Output the [x, y] coordinate of the center of the cell containing the given text.  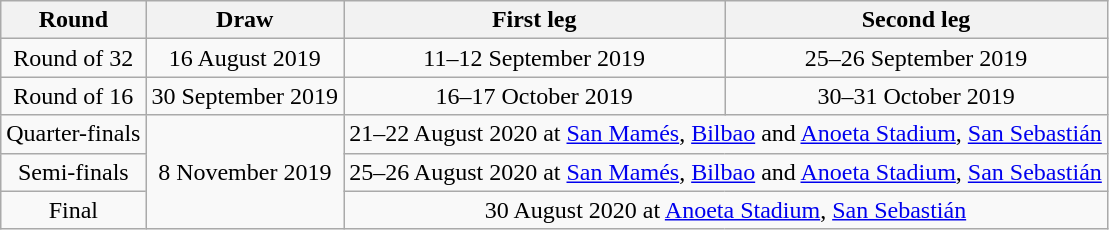
Quarter-finals [74, 134]
25–26 September 2019 [916, 58]
Draw [245, 20]
25–26 August 2020 at San Mamés, Bilbao and Anoeta Stadium, San Sebastián [726, 172]
Round of 16 [74, 96]
Round [74, 20]
Round of 32 [74, 58]
First leg [534, 20]
30 August 2020 at Anoeta Stadium, San Sebastián [726, 210]
Semi-finals [74, 172]
Second leg [916, 20]
16–17 October 2019 [534, 96]
11–12 September 2019 [534, 58]
8 November 2019 [245, 172]
16 August 2019 [245, 58]
Final [74, 210]
30 September 2019 [245, 96]
21–22 August 2020 at San Mamés, Bilbao and Anoeta Stadium, San Sebastián [726, 134]
30–31 October 2019 [916, 96]
